Detect which cell encompasses the target text, then output its (X, Y) center coordinate. 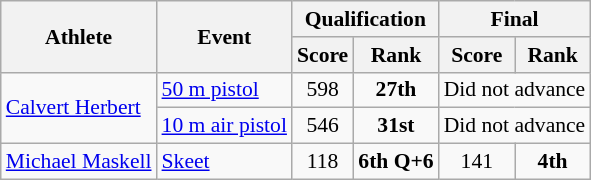
118 (322, 162)
546 (322, 126)
4th (552, 162)
50 m pistol (224, 90)
10 m air pistol (224, 126)
598 (322, 90)
6th Q+6 (396, 162)
31st (396, 126)
Event (224, 36)
Final (515, 19)
Qualification (366, 19)
Calvert Herbert (79, 108)
Michael Maskell (79, 162)
Athlete (79, 36)
Skeet (224, 162)
141 (477, 162)
27th (396, 90)
